Identify which cell holds the provided text, then report its (X, Y) central coordinate. 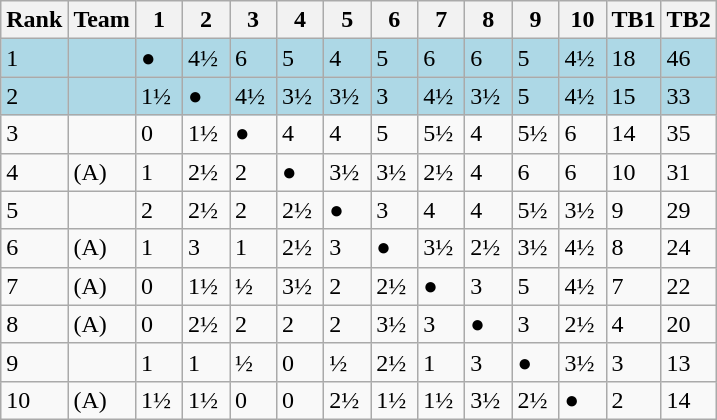
33 (688, 96)
46 (688, 58)
TB1 (634, 20)
TB2 (688, 20)
18 (634, 58)
15 (634, 96)
24 (688, 248)
Team (102, 20)
35 (688, 134)
29 (688, 210)
Rank (34, 20)
22 (688, 286)
31 (688, 172)
13 (688, 362)
20 (688, 324)
